Pinpoint the cell where the given text exists, returning its (X, Y) midpoint coordinate. 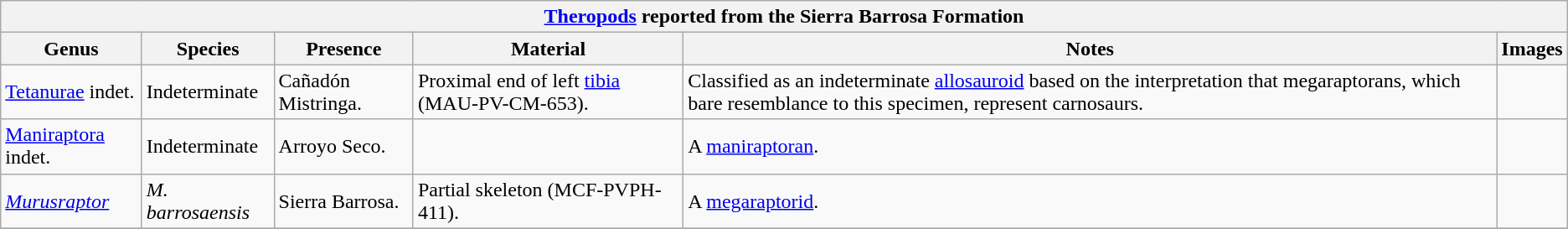
A megaraptorid. (1091, 201)
Sierra Barrosa. (343, 201)
Images (1532, 49)
Material (548, 49)
Presence (343, 49)
Notes (1091, 49)
Species (208, 49)
Murusraptor (72, 201)
Tetanurae indet. (72, 92)
Arroyo Seco. (343, 146)
Cañadón Mistringa. (343, 92)
M. barrosaensis (208, 201)
Maniraptora indet. (72, 146)
Genus (72, 49)
Partial skeleton (MCF-PVPH-411). (548, 201)
Theropods reported from the Sierra Barrosa Formation (784, 17)
A maniraptoran. (1091, 146)
Proximal end of left tibia (MAU-PV-CM-653). (548, 92)
